Scan for the cell matching the given text and deliver its [x, y] coordinate at center. 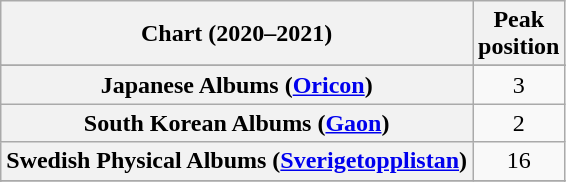
Chart (2020–2021) [237, 34]
Swedish Physical Albums (Sverigetopplistan) [237, 161]
2 [519, 123]
Peakposition [519, 34]
3 [519, 85]
16 [519, 161]
Japanese Albums (Oricon) [237, 85]
South Korean Albums (Gaon) [237, 123]
